Detect which cell encompasses the target text, then output its (x, y) center coordinate. 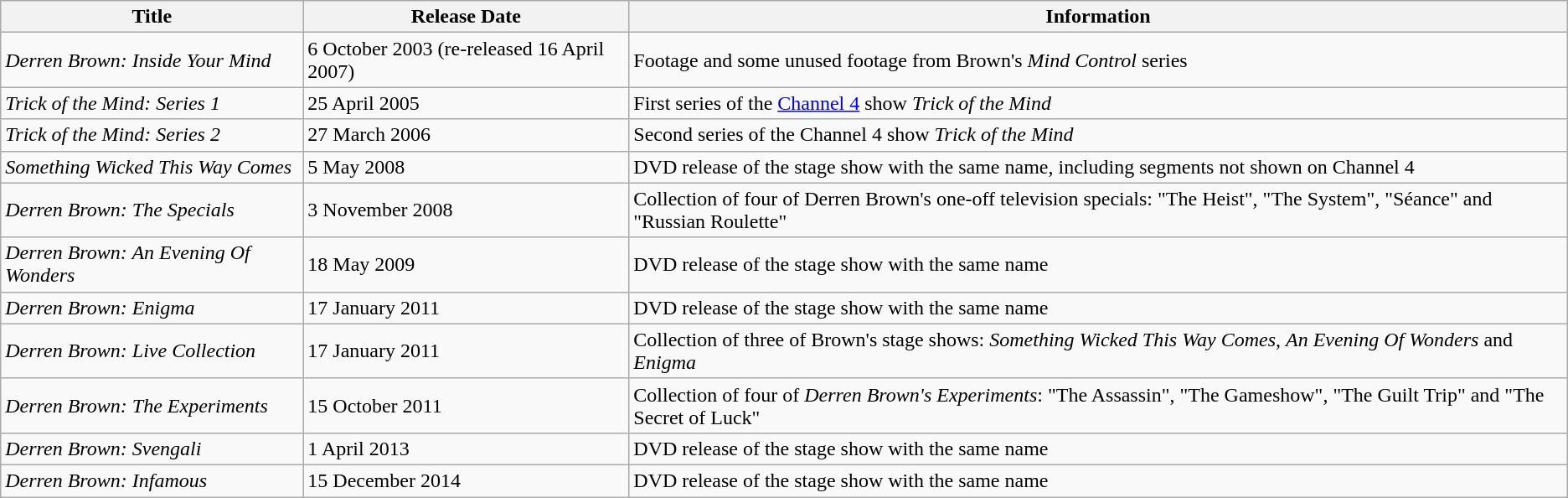
Information (1098, 17)
Derren Brown: An Evening Of Wonders (152, 265)
1 April 2013 (466, 449)
Release Date (466, 17)
5 May 2008 (466, 167)
6 October 2003 (re-released 16 April 2007) (466, 60)
Footage and some unused footage from Brown's Mind Control series (1098, 60)
Derren Brown: The Experiments (152, 406)
First series of the Channel 4 show Trick of the Mind (1098, 103)
25 April 2005 (466, 103)
Derren Brown: Inside Your Mind (152, 60)
15 December 2014 (466, 480)
Derren Brown: Infamous (152, 480)
18 May 2009 (466, 265)
Collection of four of Derren Brown's Experiments: "The Assassin", "The Gameshow", "The Guilt Trip" and "The Secret of Luck" (1098, 406)
Derren Brown: Enigma (152, 308)
Something Wicked This Way Comes (152, 167)
Trick of the Mind: Series 2 (152, 135)
Second series of the Channel 4 show Trick of the Mind (1098, 135)
Trick of the Mind: Series 1 (152, 103)
Collection of three of Brown's stage shows: Something Wicked This Way Comes, An Evening Of Wonders and Enigma (1098, 350)
Title (152, 17)
3 November 2008 (466, 210)
27 March 2006 (466, 135)
Derren Brown: The Specials (152, 210)
Derren Brown: Svengali (152, 449)
Collection of four of Derren Brown's one-off television specials: "The Heist", "The System", "Séance" and "Russian Roulette" (1098, 210)
DVD release of the stage show with the same name, including segments not shown on Channel 4 (1098, 167)
15 October 2011 (466, 406)
Derren Brown: Live Collection (152, 350)
